Locate the cell with the specified text and output its [X, Y] center coordinate. 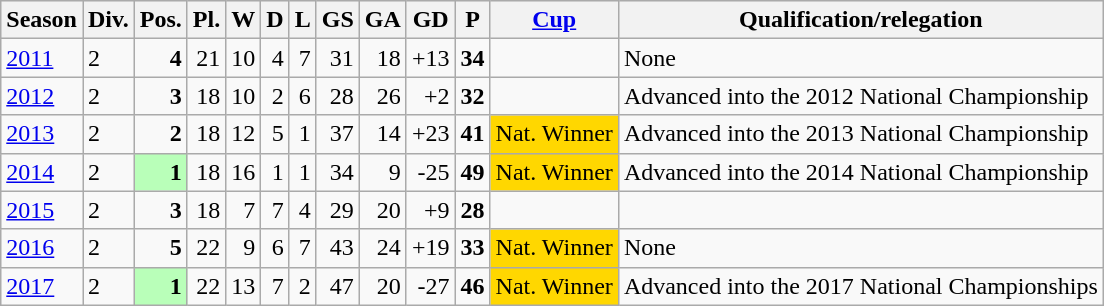
41 [472, 134]
2015 [42, 210]
24 [382, 248]
33 [472, 248]
37 [338, 134]
GD [430, 20]
43 [338, 248]
31 [338, 58]
26 [382, 96]
L [302, 20]
46 [472, 286]
12 [244, 134]
-25 [430, 172]
49 [472, 172]
+13 [430, 58]
29 [338, 210]
Pl. [206, 20]
Advanced into the 2012 National Championship [860, 96]
2011 [42, 58]
D [275, 20]
Cup [554, 20]
Season [42, 20]
Advanced into the 2017 National Championships [860, 286]
GA [382, 20]
Qualification/relegation [860, 20]
+9 [430, 210]
2014 [42, 172]
14 [382, 134]
Pos. [160, 20]
47 [338, 286]
2013 [42, 134]
+2 [430, 96]
Advanced into the 2014 National Championship [860, 172]
21 [206, 58]
2012 [42, 96]
P [472, 20]
2016 [42, 248]
13 [244, 286]
W [244, 20]
16 [244, 172]
32 [472, 96]
GS [338, 20]
2017 [42, 286]
-27 [430, 286]
Div. [108, 20]
+19 [430, 248]
Advanced into the 2013 National Championship [860, 134]
+23 [430, 134]
